Identify which cell holds the provided text, then report its (X, Y) central coordinate. 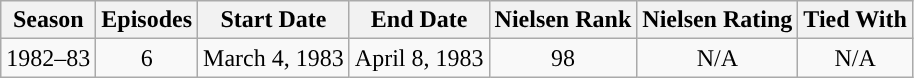
Tied With (855, 20)
6 (147, 58)
1982–83 (48, 58)
End Date (419, 20)
Episodes (147, 20)
98 (563, 58)
March 4, 1983 (274, 58)
Nielsen Rating (718, 20)
Nielsen Rank (563, 20)
Season (48, 20)
Start Date (274, 20)
April 8, 1983 (419, 58)
